Extract the (x, y) coordinate from the center of the cell holding the provided text.  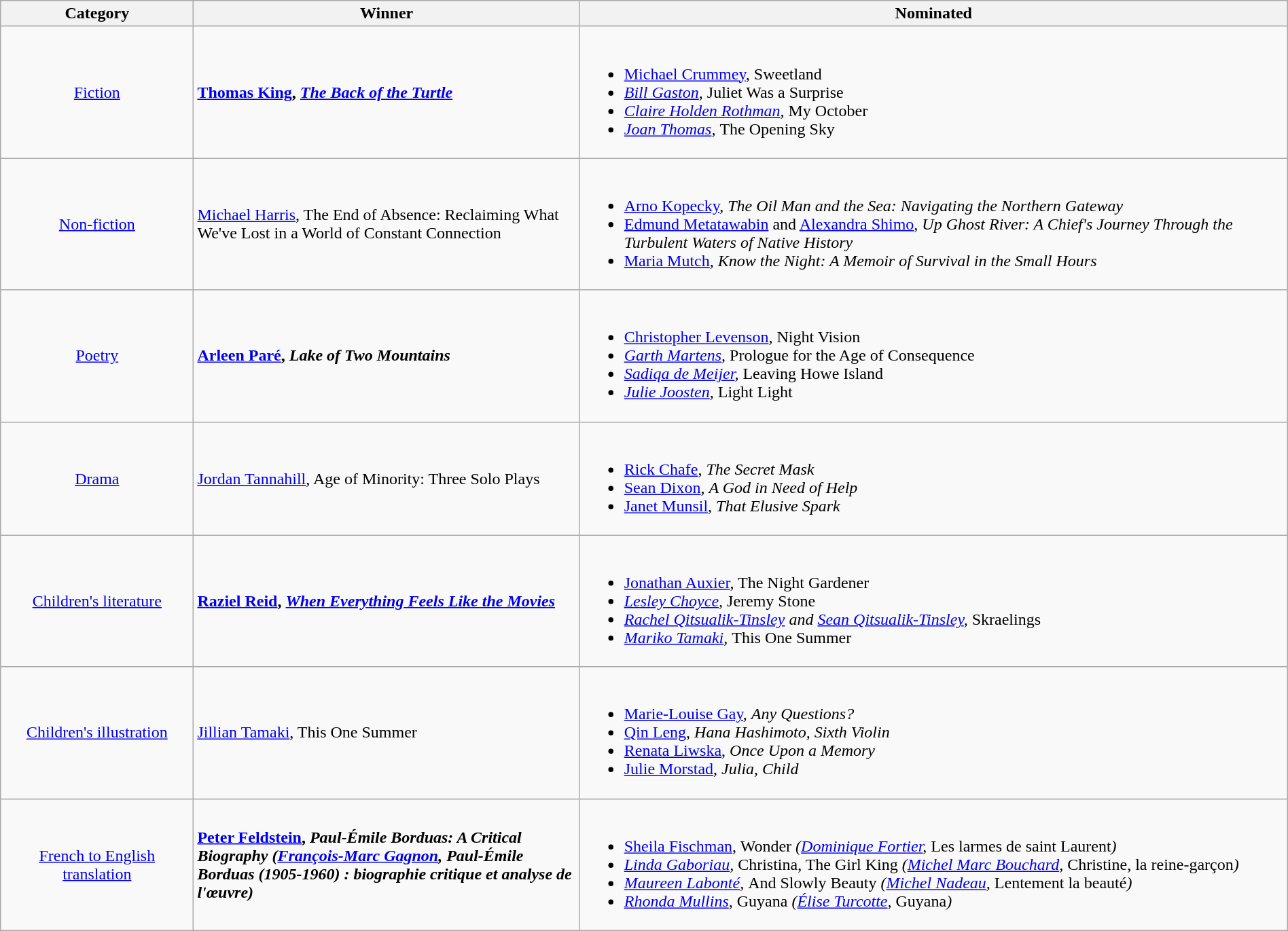
Rick Chafe, The Secret MaskSean Dixon, A God in Need of HelpJanet Munsil, That Elusive Spark (933, 478)
Christopher Levenson, Night VisionGarth Martens, Prologue for the Age of ConsequenceSadiqa de Meijer, Leaving Howe IslandJulie Joosten, Light Light (933, 356)
Non-fiction (97, 224)
Nominated (933, 14)
Jillian Tamaki, This One Summer (387, 733)
Jordan Tannahill, Age of Minority: Three Solo Plays (387, 478)
Children's illustration (97, 733)
Michael Crummey, SweetlandBill Gaston, Juliet Was a SurpriseClaire Holden Rothman, My OctoberJoan Thomas, The Opening Sky (933, 92)
Marie-Louise Gay, Any Questions?Qin Leng, Hana Hashimoto, Sixth ViolinRenata Liwska, Once Upon a MemoryJulie Morstad, Julia, Child (933, 733)
Winner (387, 14)
Category (97, 14)
Raziel Reid, When Everything Feels Like the Movies (387, 601)
French to English translation (97, 864)
Arleen Paré, Lake of Two Mountains (387, 356)
Thomas King, The Back of the Turtle (387, 92)
Children's literature (97, 601)
Drama (97, 478)
Fiction (97, 92)
Michael Harris, The End of Absence: Reclaiming What We've Lost in a World of Constant Connection (387, 224)
Poetry (97, 356)
